For the text-containing cell, return its midpoint in [X, Y] coordinate format. 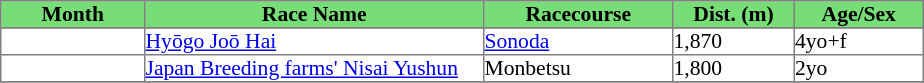
Dist. (m) [734, 14]
Japan Breeding farms' Nisai Yushun [314, 68]
Sonoda [578, 42]
4yo+f [858, 42]
Month [73, 14]
1,870 [734, 42]
1,800 [734, 68]
2yo [858, 68]
Monbetsu [578, 68]
Age/Sex [858, 14]
Race Name [314, 14]
Racecourse [578, 14]
Hyōgo Joō Hai [314, 42]
